Find where the given text appears and provide that cell's center as [X, Y] coordinate. 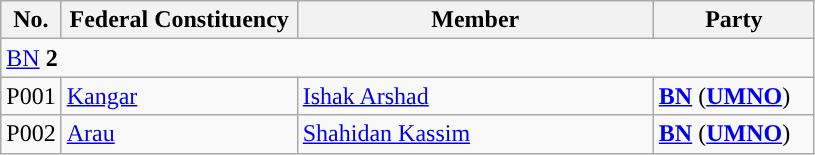
Ishak Arshad [475, 96]
BN 2 [408, 58]
Member [475, 20]
Kangar [179, 96]
Shahidan Kassim [475, 134]
P001 [31, 96]
Party [734, 20]
P002 [31, 134]
No. [31, 20]
Arau [179, 134]
Federal Constituency [179, 20]
